From the cell containing the given text, extract its center point as [X, Y] coordinate. 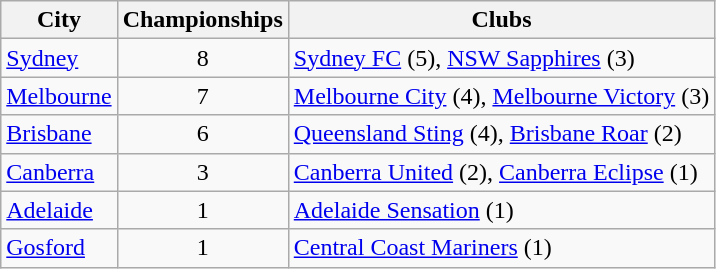
Adelaide [59, 210]
3 [202, 172]
Sydney FC (5), NSW Sapphires (3) [501, 58]
Gosford [59, 248]
Brisbane [59, 134]
8 [202, 58]
Adelaide Sensation (1) [501, 210]
Canberra United (2), Canberra Eclipse (1) [501, 172]
Clubs [501, 20]
City [59, 20]
Central Coast Mariners (1) [501, 248]
Canberra [59, 172]
Championships [202, 20]
Melbourne [59, 96]
Sydney [59, 58]
7 [202, 96]
Melbourne City (4), Melbourne Victory (3) [501, 96]
6 [202, 134]
Queensland Sting (4), Brisbane Roar (2) [501, 134]
